Scan for the cell matching the given text and deliver its (X, Y) coordinate at center. 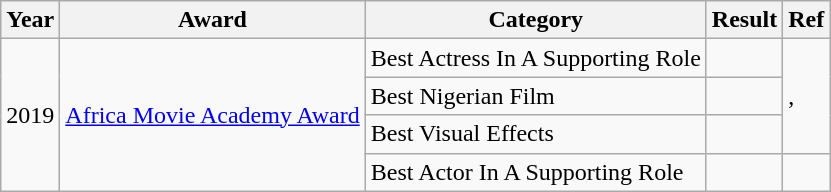
Result (744, 20)
Best Nigerian Film (536, 96)
Ref (806, 20)
Award (212, 20)
Best Actress In A Supporting Role (536, 58)
Africa Movie Academy Award (212, 115)
Best Actor In A Supporting Role (536, 172)
Year (30, 20)
, (806, 96)
Best Visual Effects (536, 134)
Category (536, 20)
2019 (30, 115)
